Find where the given text appears and provide that cell's center as [x, y] coordinate. 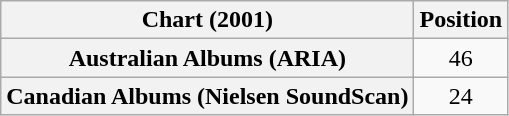
Chart (2001) [208, 20]
24 [461, 96]
46 [461, 58]
Canadian Albums (Nielsen SoundScan) [208, 96]
Australian Albums (ARIA) [208, 58]
Position [461, 20]
